Scan for the cell matching the given text and deliver its (x, y) coordinate at center. 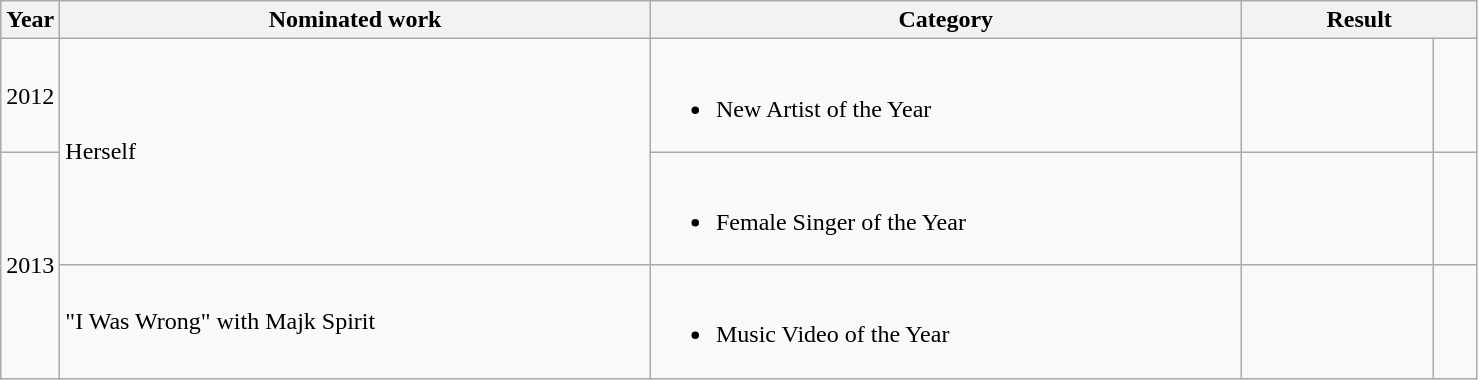
Music Video of the Year (946, 322)
Female Singer of the Year (946, 208)
2012 (30, 96)
Result (1359, 20)
Herself (356, 152)
New Artist of the Year (946, 96)
Category (946, 20)
2013 (30, 265)
Year (30, 20)
Nominated work (356, 20)
"I Was Wrong" with Majk Spirit (356, 322)
